Detect which cell encompasses the target text, then output its (X, Y) center coordinate. 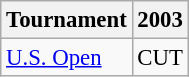
2003 (160, 20)
Tournament (66, 20)
CUT (160, 58)
U.S. Open (66, 58)
